Determine the [x, y] coordinate at the center of the cell enclosing the given text.  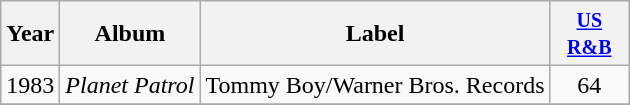
US R&B [590, 34]
Planet Patrol [130, 85]
Year [30, 34]
1983 [30, 85]
Album [130, 34]
Label [375, 34]
Tommy Boy/Warner Bros. Records [375, 85]
64 [590, 85]
